Search for the cell housing the specified text and yield its (x, y) center coordinate. 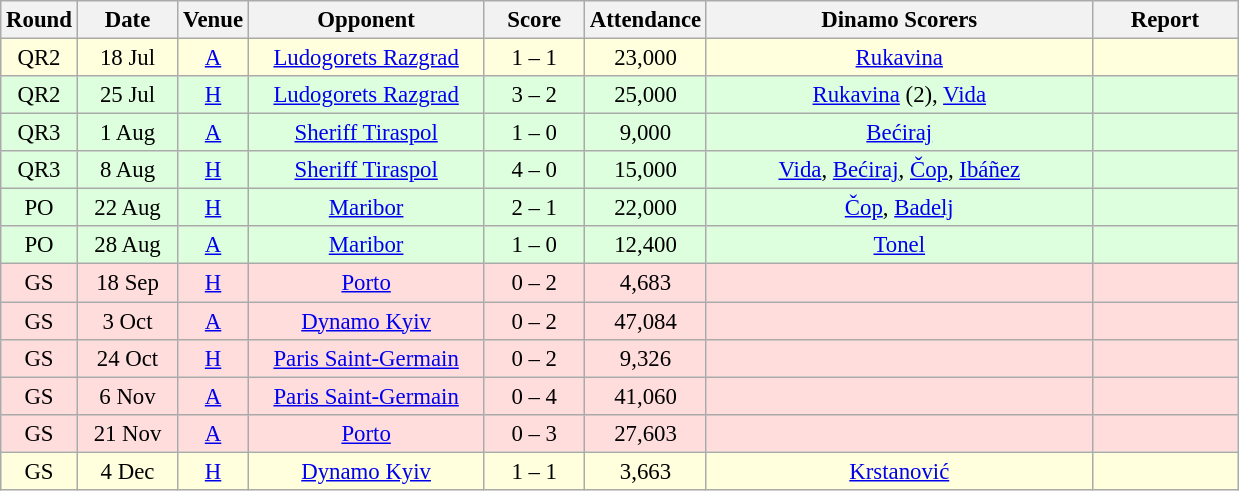
28 Aug (128, 245)
Opponent (366, 20)
6 Nov (128, 396)
1 Aug (128, 133)
18 Sep (128, 283)
47,084 (646, 321)
0 – 3 (534, 433)
23,000 (646, 58)
3,663 (646, 471)
18 Jul (128, 58)
Round (39, 20)
Tonel (899, 245)
4 – 0 (534, 170)
Rukavina (899, 58)
41,060 (646, 396)
9,326 (646, 358)
21 Nov (128, 433)
Krstanović (899, 471)
24 Oct (128, 358)
Attendance (646, 20)
25,000 (646, 95)
27,603 (646, 433)
3 Oct (128, 321)
3 – 2 (534, 95)
Bećiraj (899, 133)
4,683 (646, 283)
12,400 (646, 245)
Dinamo Scorers (899, 20)
15,000 (646, 170)
2 – 1 (534, 208)
Date (128, 20)
4 Dec (128, 471)
22 Aug (128, 208)
Score (534, 20)
Vida, Bećiraj, Čop, Ibáñez (899, 170)
8 Aug (128, 170)
9,000 (646, 133)
Venue (214, 20)
Report (1165, 20)
Čop, Badelj (899, 208)
0 – 4 (534, 396)
22,000 (646, 208)
Rukavina (2), Vida (899, 95)
25 Jul (128, 95)
